Scan for the cell matching the given text and deliver its [x, y] coordinate at center. 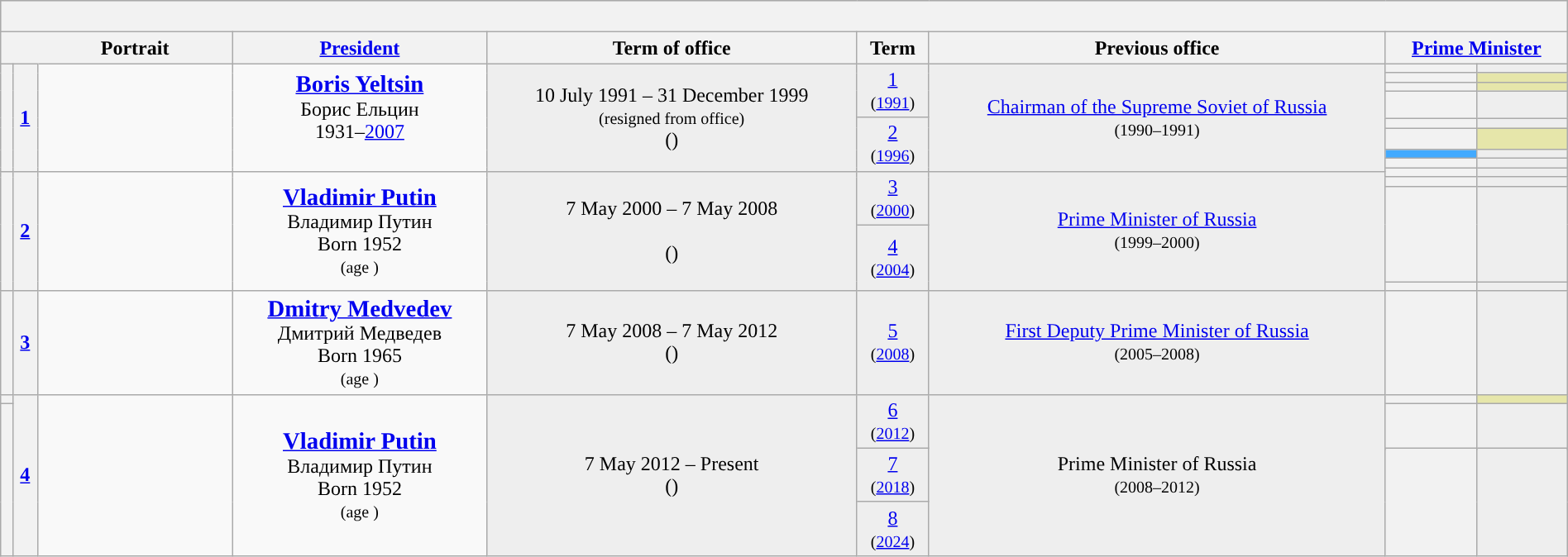
7 May 2012 – Present() [672, 474]
2(1996) [893, 144]
Boris YeltsinБорис Ельцин1931–2007 [361, 117]
10 July 1991 – 31 December 1999(resigned from office)() [672, 117]
6(2012) [893, 421]
1 [25, 117]
Prime Minister of Russia(1999–2000) [1158, 231]
Term of office [672, 48]
President [361, 48]
3 [25, 342]
7(2018) [893, 474]
Dmitry MedvedevДмитрий МедведевBorn 1965(age ) [361, 342]
3(2000) [893, 198]
4 [25, 474]
1(1991) [893, 91]
Chairman of the Supreme Soviet of Russia(1990–1991) [1158, 117]
Previous office [1158, 48]
Prime Minister of Russia(2008–2012) [1158, 474]
4(2004) [893, 258]
5(2008) [893, 342]
Term [893, 48]
8(2024) [893, 529]
7 May 2008 – 7 May 2012() [672, 342]
Portrait [135, 48]
First Deputy Prime Minister of Russia(2005–2008) [1158, 342]
Prime Minister [1476, 48]
7 May 2000 – 7 May 2008() [672, 231]
2 [25, 231]
